Output the (X, Y) coordinate of the center of the cell containing the given text.  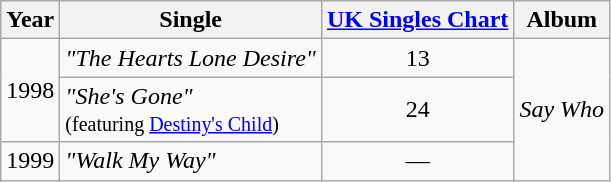
UK Singles Chart (417, 20)
"Walk My Way" (191, 161)
Album (562, 20)
"She's Gone"(featuring Destiny's Child) (191, 110)
Say Who (562, 110)
24 (417, 110)
"The Hearts Lone Desire" (191, 58)
Year (30, 20)
1998 (30, 90)
— (417, 161)
Single (191, 20)
1999 (30, 161)
13 (417, 58)
